Provide the (x, y) coordinate of the cell's center where the given text is located.  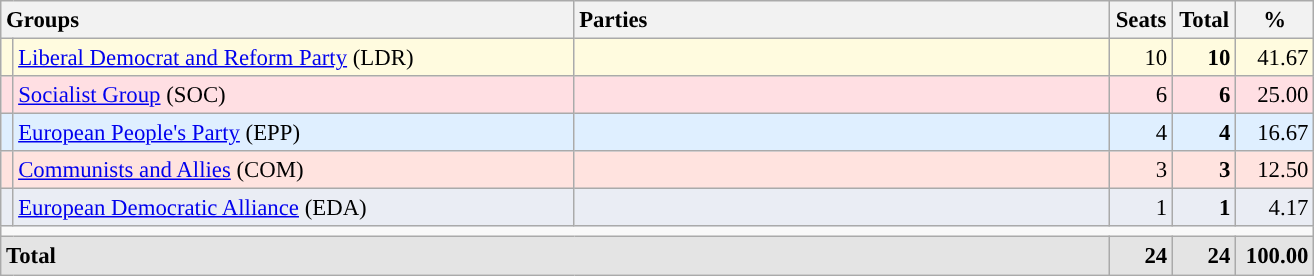
Liberal Democrat and Reform Party (LDR) (294, 58)
12.50 (1275, 170)
100.00 (1275, 256)
European People's Party (EPP) (294, 133)
Seats (1140, 20)
25.00 (1275, 95)
European Democratic Alliance (EDA) (294, 208)
% (1275, 20)
Communists and Allies (COM) (294, 170)
Socialist Group (SOC) (294, 95)
Groups (288, 20)
Parties (842, 20)
16.67 (1275, 133)
41.67 (1275, 58)
4.17 (1275, 208)
